Return [X, Y] of the center of cell containing provided text 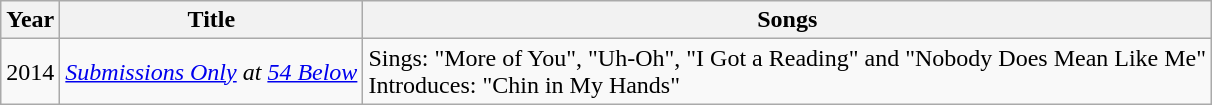
Songs [788, 20]
Year [30, 20]
Submissions Only at 54 Below [212, 72]
2014 [30, 72]
Sings: "More of You", "Uh-Oh", "I Got a Reading" and "Nobody Does Mean Like Me"Introduces: "Chin in My Hands" [788, 72]
Title [212, 20]
